Detect which cell encompasses the target text, then output its [X, Y] center coordinate. 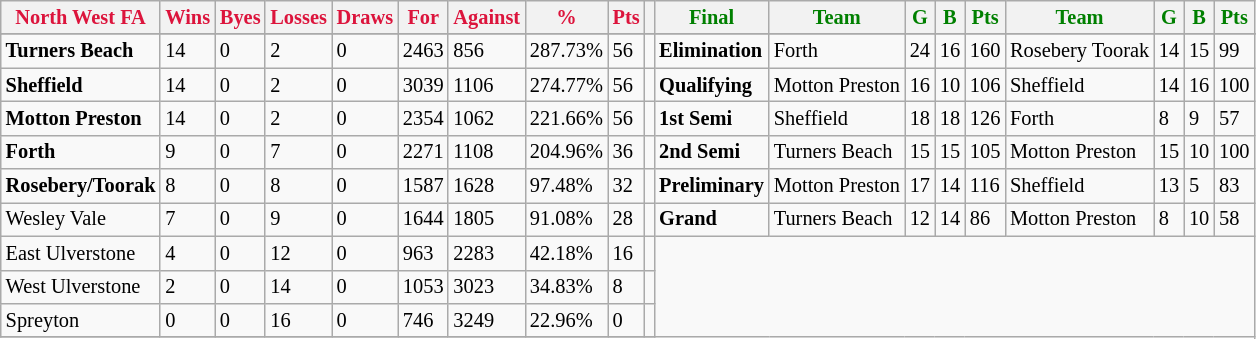
1053 [423, 287]
For [423, 17]
Elimination [712, 51]
2271 [423, 152]
34.83% [566, 287]
Wesley Vale [81, 219]
2354 [423, 118]
126 [985, 118]
Draws [365, 17]
East Ulverstone [81, 253]
1628 [486, 186]
1062 [486, 118]
204.96% [566, 152]
86 [985, 219]
274.77% [566, 85]
Qualifying [712, 85]
2463 [423, 51]
2283 [486, 253]
105 [985, 152]
42.18% [566, 253]
Wins [188, 17]
287.73% [566, 51]
221.66% [566, 118]
West Ulverstone [81, 287]
Spreyton [81, 320]
1587 [423, 186]
856 [486, 51]
5 [1199, 186]
83 [1234, 186]
4 [188, 253]
160 [985, 51]
99 [1234, 51]
36 [626, 152]
Rosebery Toorak [1080, 51]
28 [626, 219]
91.08% [566, 219]
1644 [423, 219]
13 [1169, 186]
1st Semi [712, 118]
58 [1234, 219]
2nd Semi [712, 152]
3249 [486, 320]
97.48% [566, 186]
3039 [423, 85]
22.96% [566, 320]
1805 [486, 219]
3023 [486, 287]
746 [423, 320]
1108 [486, 152]
24 [920, 51]
% [566, 17]
57 [1234, 118]
North West FA [81, 17]
Rosebery/Toorak [81, 186]
17 [920, 186]
Losses [298, 17]
Preliminary [712, 186]
963 [423, 253]
Final [712, 17]
116 [985, 186]
32 [626, 186]
106 [985, 85]
1106 [486, 85]
Grand [712, 219]
Against [486, 17]
Byes [240, 17]
